From the cell containing the given text, extract its center point as (x, y) coordinate. 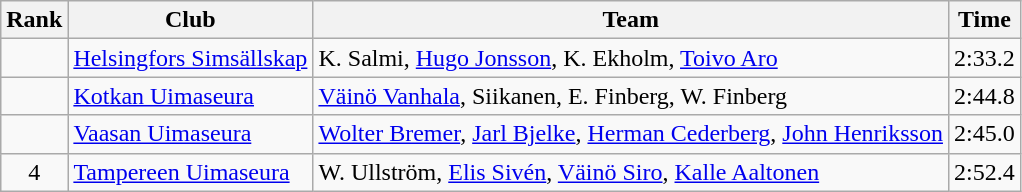
4 (34, 172)
2:44.8 (984, 96)
2:33.2 (984, 58)
Kotkan Uimaseura (190, 96)
2:45.0 (984, 134)
Väinö Vanhala, Siikanen, E. Finberg, W. Finberg (631, 96)
Time (984, 20)
Club (190, 20)
W. Ullström, Elis Sivén, Väinö Siro, Kalle Aaltonen (631, 172)
Vaasan Uimaseura (190, 134)
Wolter Bremer, Jarl Bjelke, Herman Cederberg, John Henriksson (631, 134)
2:52.4 (984, 172)
Tampereen Uimaseura (190, 172)
K. Salmi, Hugo Jonsson, K. Ekholm, Toivo Aro (631, 58)
Team (631, 20)
Rank (34, 20)
Helsingfors Simsällskap (190, 58)
